Determine the (x, y) coordinate at the center of the cell enclosing the given text.  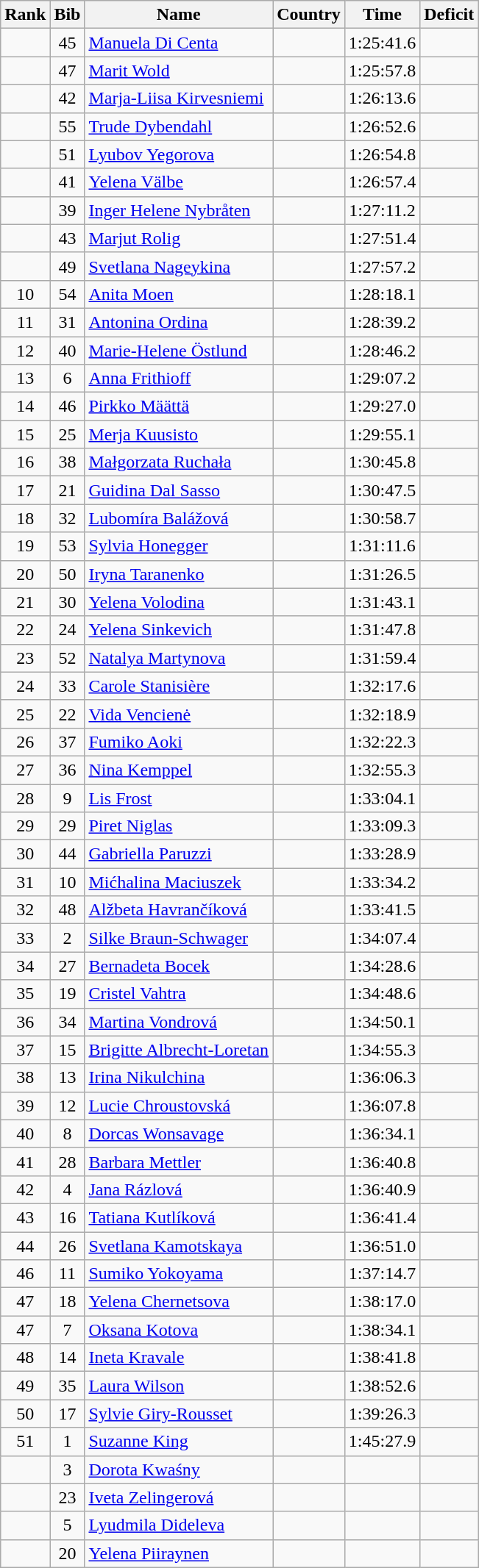
Jana Rázlová (179, 1189)
Trude Dybendahl (179, 126)
Lis Frost (179, 798)
Piret Niglas (179, 826)
1:29:07.2 (382, 379)
1:36:06.3 (382, 1078)
Svetlana Nageykina (179, 266)
1 (68, 1442)
Lubomíra Balážová (179, 518)
1:34:50.1 (382, 1022)
Marit Wold (179, 71)
45 (68, 43)
Yelena Volodina (179, 602)
Lyubov Yegorova (179, 154)
Bernadeta Bocek (179, 966)
1:36:51.0 (382, 1246)
Barbara Mettler (179, 1161)
Nina Kemppel (179, 770)
1:36:07.8 (382, 1106)
Laura Wilson (179, 1386)
Dorota Kwaśny (179, 1469)
Vida Vencienė (179, 714)
1:29:55.1 (382, 434)
1:31:11.6 (382, 546)
Pirkko Määttä (179, 407)
1:32:17.6 (382, 686)
Suzanne King (179, 1442)
1:31:26.5 (382, 574)
Anna Frithioff (179, 379)
Time (382, 15)
53 (68, 546)
1:39:26.3 (382, 1414)
1:32:18.9 (382, 714)
1:30:47.5 (382, 490)
Natalya Martynova (179, 658)
1:31:47.8 (382, 630)
Yelena Välbe (179, 182)
1:26:13.6 (382, 99)
1:33:41.5 (382, 910)
Ineta Kravale (179, 1358)
Gabriella Paruzzi (179, 854)
Silke Braun-Schwager (179, 938)
6 (68, 379)
1:31:59.4 (382, 658)
Yelena Chernetsova (179, 1302)
Małgorzata Ruchała (179, 462)
9 (68, 798)
1:33:34.2 (382, 882)
1:26:57.4 (382, 182)
Marie-Helene Östlund (179, 351)
1:36:40.8 (382, 1161)
1:36:40.9 (382, 1189)
1:28:46.2 (382, 351)
2 (68, 938)
Deficit (449, 15)
Tatiana Kutlíková (179, 1217)
Manuela Di Centa (179, 43)
Oksana Kotova (179, 1330)
Name (179, 15)
Rank (25, 15)
1:25:41.6 (382, 43)
7 (68, 1330)
8 (68, 1134)
1:32:22.3 (382, 742)
Yelena Sinkevich (179, 630)
Cristel Vahtra (179, 994)
Sylvia Honegger (179, 546)
Guidina Dal Sasso (179, 490)
1:25:57.8 (382, 71)
1:27:57.2 (382, 266)
1:30:58.7 (382, 518)
Dorcas Wonsavage (179, 1134)
1:28:39.2 (382, 322)
1:32:55.3 (382, 770)
Iveta Zelingerová (179, 1497)
Mićhalina Maciuszek (179, 882)
Marjut Rolig (179, 238)
1:34:55.3 (382, 1050)
1:34:48.6 (382, 994)
1:36:34.1 (382, 1134)
55 (68, 126)
1:38:52.6 (382, 1386)
Alžbeta Havrančíková (179, 910)
1:33:28.9 (382, 854)
1:38:41.8 (382, 1358)
1:34:28.6 (382, 966)
3 (68, 1469)
Iryna Taranenko (179, 574)
Brigitte Albrecht-Loretan (179, 1050)
Svetlana Kamotskaya (179, 1246)
1:38:34.1 (382, 1330)
Lyudmila Dideleva (179, 1525)
Martina Vondrová (179, 1022)
1:33:09.3 (382, 826)
54 (68, 294)
Antonina Ordina (179, 322)
Fumiko Aoki (179, 742)
Sumiko Yokoyama (179, 1274)
1:36:41.4 (382, 1217)
Inger Helene Nybråten (179, 210)
1:34:07.4 (382, 938)
1:26:52.6 (382, 126)
1:28:18.1 (382, 294)
Yelena Piiraynen (179, 1553)
1:30:45.8 (382, 462)
1:45:27.9 (382, 1442)
Country (309, 15)
1:38:17.0 (382, 1302)
1:27:11.2 (382, 210)
1:31:43.1 (382, 602)
4 (68, 1189)
1:29:27.0 (382, 407)
1:27:51.4 (382, 238)
Lucie Chroustovská (179, 1106)
5 (68, 1525)
1:33:04.1 (382, 798)
1:37:14.7 (382, 1274)
Sylvie Giry-Rousset (179, 1414)
1:26:54.8 (382, 154)
Irina Nikulchina (179, 1078)
52 (68, 658)
Anita Moen (179, 294)
Merja Kuusisto (179, 434)
Bib (68, 15)
Marja-Liisa Kirvesniemi (179, 99)
Carole Stanisière (179, 686)
